Return [X, Y] of the center of cell containing provided text 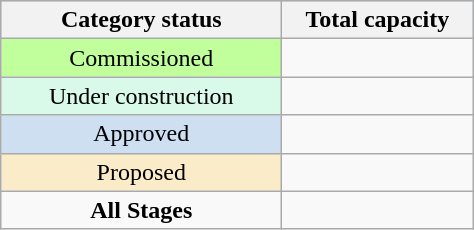
Under construction [142, 96]
Category status [142, 20]
Commissioned [142, 58]
Total capacity [378, 20]
All Stages [142, 210]
Proposed [142, 172]
Approved [142, 134]
